Output the (X, Y) coordinate of the center of the cell containing the given text.  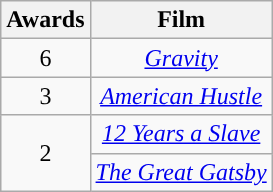
American Hustle (181, 96)
6 (46, 58)
12 Years a Slave (181, 134)
Gravity (181, 58)
The Great Gatsby (181, 172)
3 (46, 96)
2 (46, 153)
Awards (46, 20)
Film (181, 20)
